Extract the (X, Y) coordinate from the center of the cell holding the provided text.  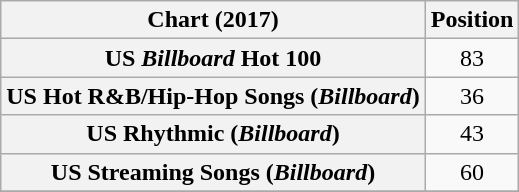
US Streaming Songs (Billboard) (213, 172)
US Rhythmic (Billboard) (213, 134)
Position (472, 20)
US Billboard Hot 100 (213, 58)
43 (472, 134)
83 (472, 58)
Chart (2017) (213, 20)
60 (472, 172)
US Hot R&B/Hip-Hop Songs (Billboard) (213, 96)
36 (472, 96)
